Return (x, y) of the center of cell containing provided text 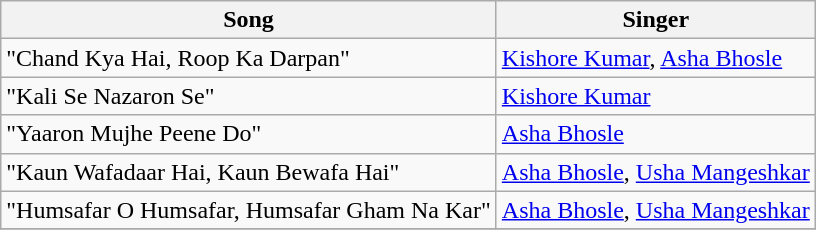
"Chand Kya Hai, Roop Ka Darpan" (249, 58)
"Kali Se Nazaron Se" (249, 96)
Kishore Kumar (656, 96)
Singer (656, 20)
"Humsafar O Humsafar, Humsafar Gham Na Kar" (249, 210)
Song (249, 20)
"Yaaron Mujhe Peene Do" (249, 134)
"Kaun Wafadaar Hai, Kaun Bewafa Hai" (249, 172)
Asha Bhosle (656, 134)
Kishore Kumar, Asha Bhosle (656, 58)
